Return the (X, Y) coordinate for the center point of the cell that contains the specified text.  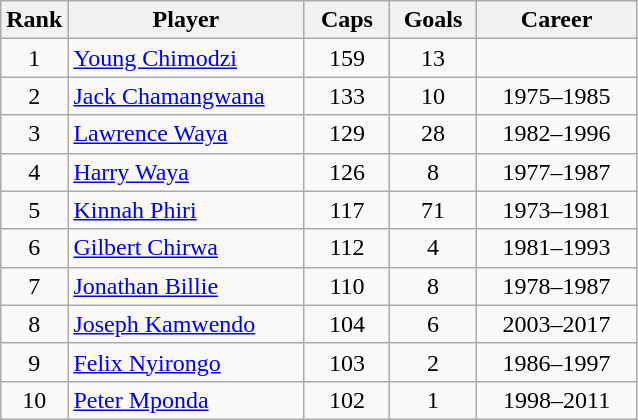
117 (347, 210)
Caps (347, 20)
9 (34, 362)
Peter Mponda (186, 400)
Gilbert Chirwa (186, 248)
1986–1997 (556, 362)
102 (347, 400)
71 (433, 210)
Harry Waya (186, 172)
13 (433, 58)
159 (347, 58)
Jonathan Billie (186, 286)
28 (433, 134)
1973–1981 (556, 210)
104 (347, 324)
1978–1987 (556, 286)
Young Chimodzi (186, 58)
1977–1987 (556, 172)
Jack Chamangwana (186, 96)
Goals (433, 20)
110 (347, 286)
3 (34, 134)
7 (34, 286)
103 (347, 362)
112 (347, 248)
1982–1996 (556, 134)
Felix Nyirongo (186, 362)
5 (34, 210)
1981–1993 (556, 248)
133 (347, 96)
Career (556, 20)
Player (186, 20)
Rank (34, 20)
129 (347, 134)
Lawrence Waya (186, 134)
2003–2017 (556, 324)
126 (347, 172)
1975–1985 (556, 96)
1998–2011 (556, 400)
Kinnah Phiri (186, 210)
Joseph Kamwendo (186, 324)
